Detect which cell encompasses the target text, then output its [X, Y] center coordinate. 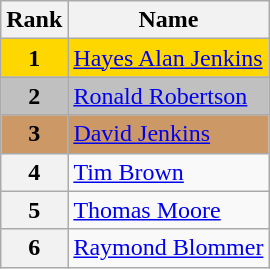
2 [34, 96]
4 [34, 172]
1 [34, 58]
Tim Brown [168, 172]
David Jenkins [168, 134]
Raymond Blommer [168, 248]
Rank [34, 20]
Ronald Robertson [168, 96]
Hayes Alan Jenkins [168, 58]
Name [168, 20]
6 [34, 248]
Thomas Moore [168, 210]
5 [34, 210]
3 [34, 134]
